Determine the [X, Y] coordinate at the center of the cell enclosing the given text.  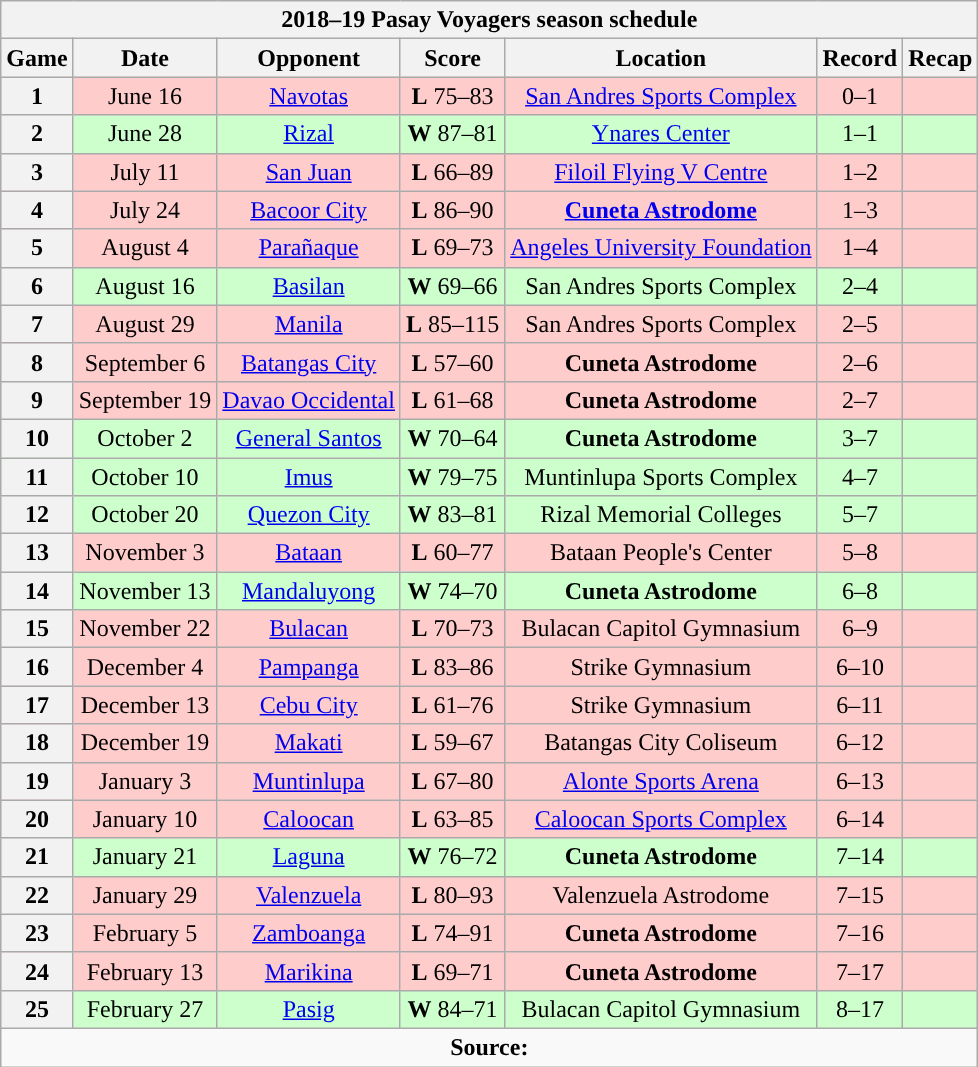
Parañaque [309, 248]
5–7 [860, 515]
10 [37, 438]
Source: [490, 1047]
8–17 [860, 1009]
February 27 [145, 1009]
Cebu City [309, 705]
Valenzuela Astrodome [661, 895]
3–7 [860, 438]
Caloocan [309, 819]
1–3 [860, 210]
W 87–81 [452, 134]
17 [37, 705]
L 69–73 [452, 248]
6–11 [860, 705]
2–4 [860, 286]
2–5 [860, 324]
Imus [309, 477]
Muntinlupa Sports Complex [661, 477]
Muntinlupa [309, 781]
October 20 [145, 515]
July 24 [145, 210]
L 83–86 [452, 667]
6–14 [860, 819]
L 69–71 [452, 971]
2018–19 Pasay Voyagers season schedule [490, 20]
L 75–83 [452, 96]
14 [37, 591]
Pasig [309, 1009]
L 70–73 [452, 629]
4–7 [860, 477]
Location [661, 58]
December 13 [145, 705]
19 [37, 781]
Quezon City [309, 515]
7–15 [860, 895]
W 70–64 [452, 438]
W 74–70 [452, 591]
18 [37, 743]
W 79–75 [452, 477]
Mandaluyong [309, 591]
August 29 [145, 324]
November 13 [145, 591]
7–17 [860, 971]
8 [37, 362]
L 85–115 [452, 324]
23 [37, 933]
7 [37, 324]
August 4 [145, 248]
2 [37, 134]
July 11 [145, 172]
7–14 [860, 857]
Record [860, 58]
1 [37, 96]
7–16 [860, 933]
Alonte Sports Arena [661, 781]
6 [37, 286]
6–12 [860, 743]
20 [37, 819]
Opponent [309, 58]
1–1 [860, 134]
Score [452, 58]
11 [37, 477]
L 59–67 [452, 743]
2–6 [860, 362]
Bacoor City [309, 210]
Laguna [309, 857]
6–10 [860, 667]
L 61–76 [452, 705]
January 21 [145, 857]
W 69–66 [452, 286]
October 10 [145, 477]
February 13 [145, 971]
L 67–80 [452, 781]
January 3 [145, 781]
L 60–77 [452, 553]
W 76–72 [452, 857]
Pampanga [309, 667]
Bataan People's Center [661, 553]
9 [37, 400]
4 [37, 210]
0–1 [860, 96]
Basilan [309, 286]
Angeles University Foundation [661, 248]
November 22 [145, 629]
Date [145, 58]
6–13 [860, 781]
21 [37, 857]
L 74–91 [452, 933]
24 [37, 971]
5–8 [860, 553]
San Juan [309, 172]
L 63–85 [452, 819]
October 2 [145, 438]
Ynares Center [661, 134]
June 28 [145, 134]
12 [37, 515]
3 [37, 172]
6–9 [860, 629]
15 [37, 629]
L 61–68 [452, 400]
February 5 [145, 933]
L 57–60 [452, 362]
Recap [940, 58]
June 16 [145, 96]
25 [37, 1009]
Game [37, 58]
1–4 [860, 248]
December 19 [145, 743]
22 [37, 895]
August 16 [145, 286]
Filoil Flying V Centre [661, 172]
L 66–89 [452, 172]
January 10 [145, 819]
September 6 [145, 362]
Davao Occidental [309, 400]
Rizal Memorial Colleges [661, 515]
Batangas City Coliseum [661, 743]
General Santos [309, 438]
January 29 [145, 895]
Makati [309, 743]
Bataan [309, 553]
September 19 [145, 400]
5 [37, 248]
Navotas [309, 96]
Bulacan [309, 629]
Marikina [309, 971]
Valenzuela [309, 895]
Rizal [309, 134]
Manila [309, 324]
December 4 [145, 667]
L 80–93 [452, 895]
Zamboanga [309, 933]
L 86–90 [452, 210]
1–2 [860, 172]
November 3 [145, 553]
W 83–81 [452, 515]
Caloocan Sports Complex [661, 819]
Batangas City [309, 362]
6–8 [860, 591]
13 [37, 553]
16 [37, 667]
W 84–71 [452, 1009]
2–7 [860, 400]
